Capture the cell that displays the provided text and extract its [X, Y] central coordinate. 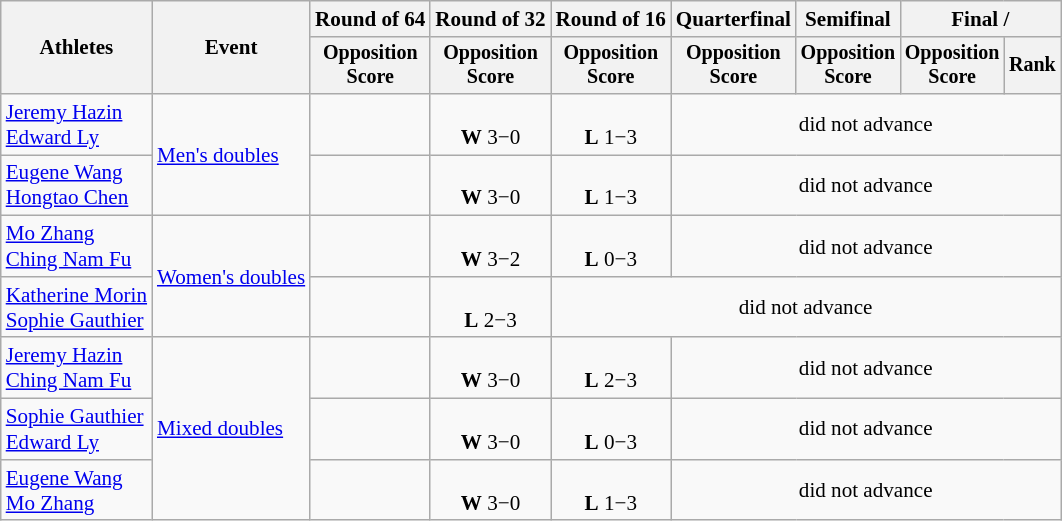
Women's doubles [231, 277]
W 3−2 [490, 246]
Mo ZhangChing Nam Fu [76, 246]
Round of 16 [611, 18]
Rank [1032, 65]
Eugene WangMo Zhang [76, 490]
Katherine MorinSophie Gauthier [76, 308]
Quarterfinal [734, 18]
Jeremy HazinChing Nam Fu [76, 368]
Round of 32 [490, 18]
Eugene WangHongtao Chen [76, 186]
Semifinal [848, 18]
Men's doubles [231, 155]
Sophie GauthierEdward Ly [76, 428]
Jeremy HazinEdward Ly [76, 124]
Round of 64 [370, 18]
Final / [980, 18]
Athletes [76, 48]
Mixed doubles [231, 430]
Event [231, 48]
